Return (X, Y) of the center of cell containing provided text 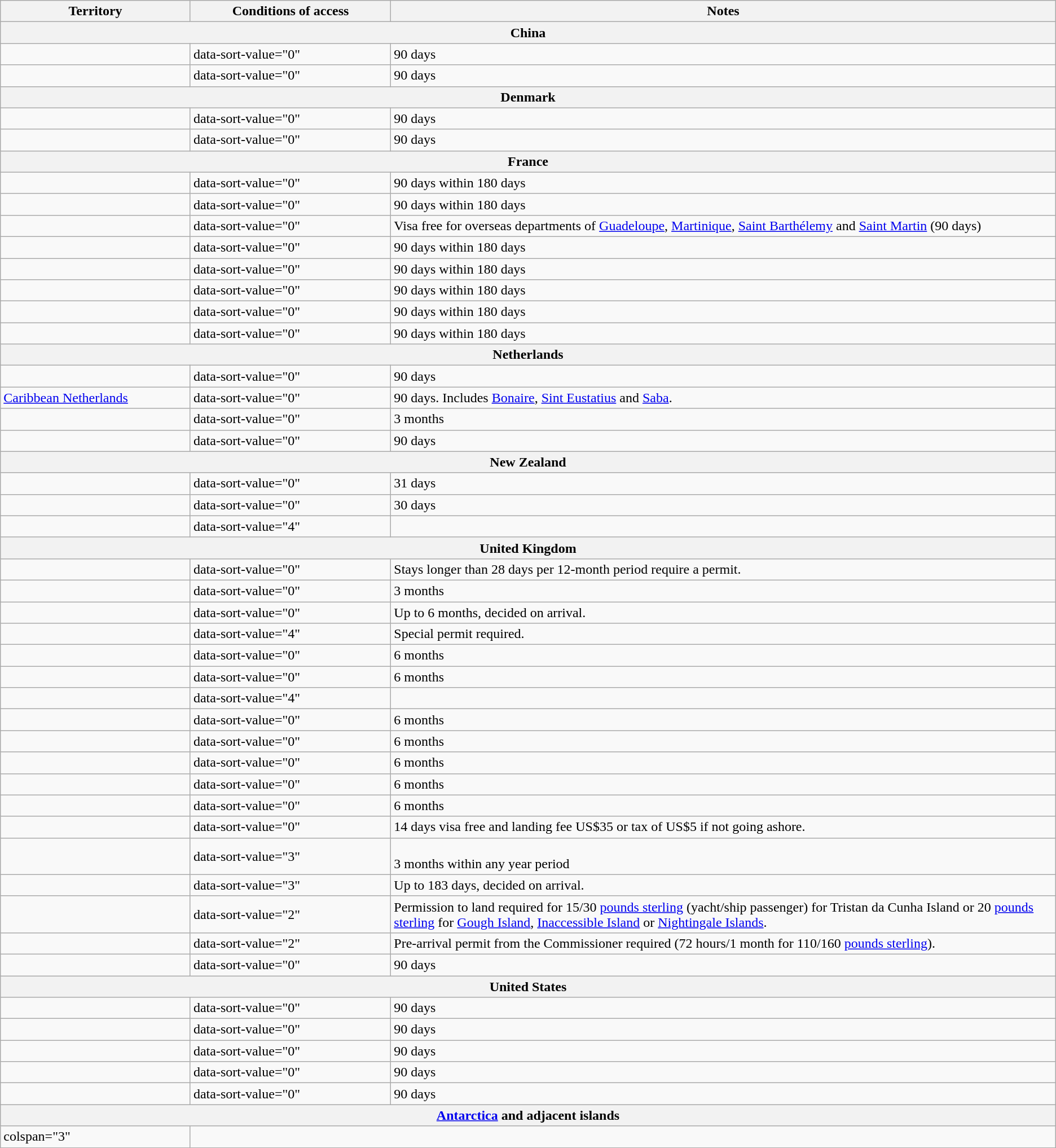
Stays longer than 28 days per 12-month period require a permit. (723, 569)
3 months within any year period (723, 856)
Antarctica and adjacent islands (528, 1115)
90 days. Includes Bonaire, Sint Eustatius and Saba. (723, 398)
30 days (723, 505)
New Zealand (528, 462)
Pre-arrival permit from the Commissioner required (72 hours/1 month for 110/160 pounds sterling). (723, 943)
Up to 183 days, decided on arrival. (723, 885)
31 days (723, 483)
Visa free for overseas departments of Guadeloupe, Martinique, Saint Barthélemy and Saint Martin (90 days) (723, 226)
France (528, 161)
Denmark (528, 97)
Special permit required. (723, 634)
Territory (96, 11)
Caribbean Netherlands (96, 398)
China (528, 33)
Up to 6 months, decided on arrival. (723, 612)
14 days visa free and landing fee US$35 or tax of US$5 if not going ashore. (723, 827)
Conditions of access (290, 11)
Netherlands (528, 355)
United States (528, 987)
colspan="3" (96, 1137)
Notes (723, 11)
United Kingdom (528, 548)
